Detect which cell encompasses the target text, then output its [X, Y] center coordinate. 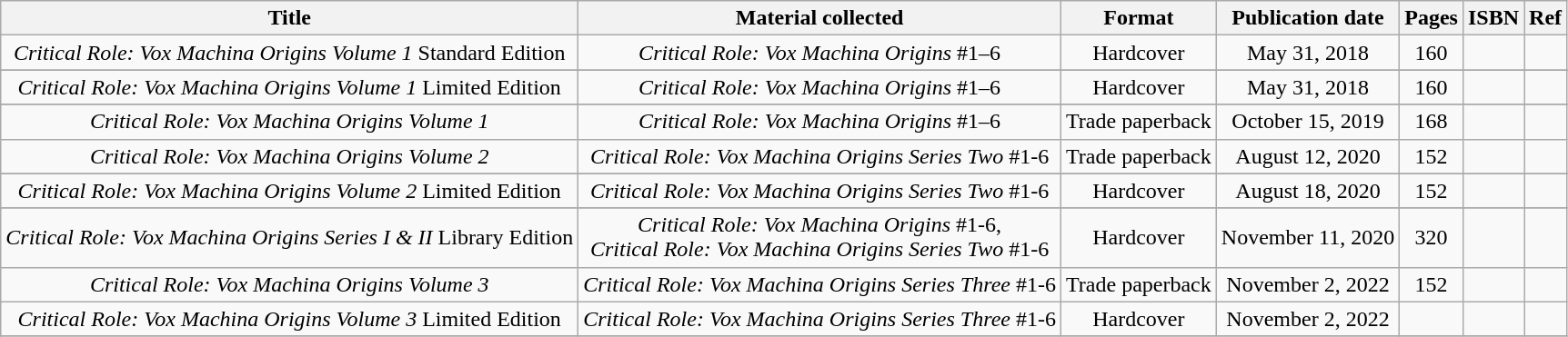
August 18, 2020 [1308, 191]
November 11, 2020 [1308, 238]
October 15, 2019 [1308, 122]
Critical Role: Vox Machina Origins Series I & II Library Edition [289, 238]
Pages [1432, 18]
August 12, 2020 [1308, 156]
ISBN [1493, 18]
Critical Role: Vox Machina Origins Volume 3 Limited Edition [289, 319]
Ref [1546, 18]
Critical Role: Vox Machina Origins #1-6,Critical Role: Vox Machina Origins Series Two #1-6 [820, 238]
Critical Role: Vox Machina Origins Volume 2 [289, 156]
320 [1432, 238]
Critical Role: Vox Machina Origins Volume 1 [289, 122]
Critical Role: Vox Machina Origins Volume 1 Limited Edition [289, 87]
Critical Role: Vox Machina Origins Volume 3 [289, 284]
Title [289, 18]
Publication date [1308, 18]
Material collected [820, 18]
Format [1139, 18]
Critical Role: Vox Machina Origins Volume 1 Standard Edition [289, 53]
Critical Role: Vox Machina Origins Volume 2 Limited Edition [289, 191]
168 [1432, 122]
